For the text-containing cell, return its midpoint in [X, Y] coordinate format. 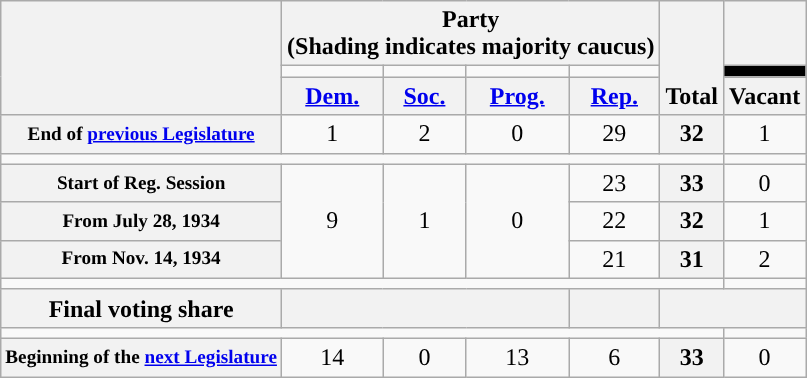
Start of Reg. Session [142, 183]
Party (Shading indicates majority caucus) [471, 34]
21 [614, 259]
From Nov. 14, 1934 [142, 259]
22 [614, 221]
31 [692, 259]
Beginning of the next Legislature [142, 357]
Total [692, 58]
Vacant [764, 96]
Soc. [424, 96]
9 [333, 221]
End of previous Legislature [142, 134]
Final voting share [142, 308]
13 [518, 357]
Dem. [333, 96]
Rep. [614, 96]
Prog. [518, 96]
23 [614, 183]
14 [333, 357]
From July 28, 1934 [142, 221]
6 [614, 357]
29 [614, 134]
